Output the [x, y] coordinate of the center of the cell containing the given text.  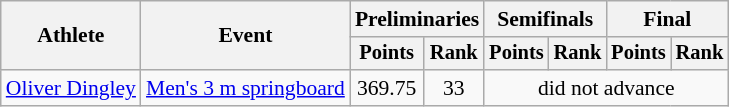
Oliver Dingley [71, 88]
369.75 [387, 88]
did not advance [606, 88]
Semifinals [545, 19]
Athlete [71, 36]
Final [667, 19]
Men's 3 m springboard [246, 88]
Preliminaries [417, 19]
Event [246, 36]
33 [454, 88]
